Search for the cell housing the specified text and yield its [x, y] center coordinate. 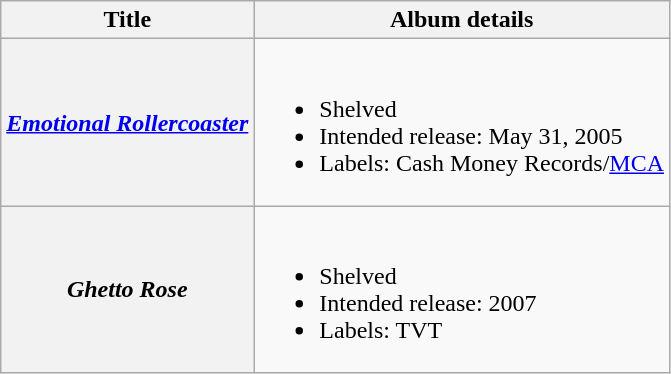
ShelvedIntended release: 2007Labels: TVT [462, 290]
Title [128, 20]
Album details [462, 20]
Ghetto Rose [128, 290]
ShelvedIntended release: May 31, 2005Labels: Cash Money Records/MCA [462, 122]
Emotional Rollercoaster [128, 122]
